Return [X, Y] of the center of cell containing provided text 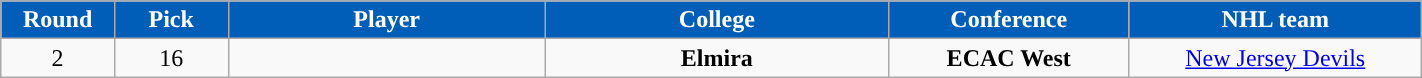
2 [58, 58]
Player [386, 20]
Pick [171, 20]
Conference [1008, 20]
College [716, 20]
Round [58, 20]
New Jersey Devils [1275, 58]
Elmira [716, 58]
16 [171, 58]
ECAC West [1008, 58]
NHL team [1275, 20]
